Identify which cell holds the provided text, then report its [X, Y] central coordinate. 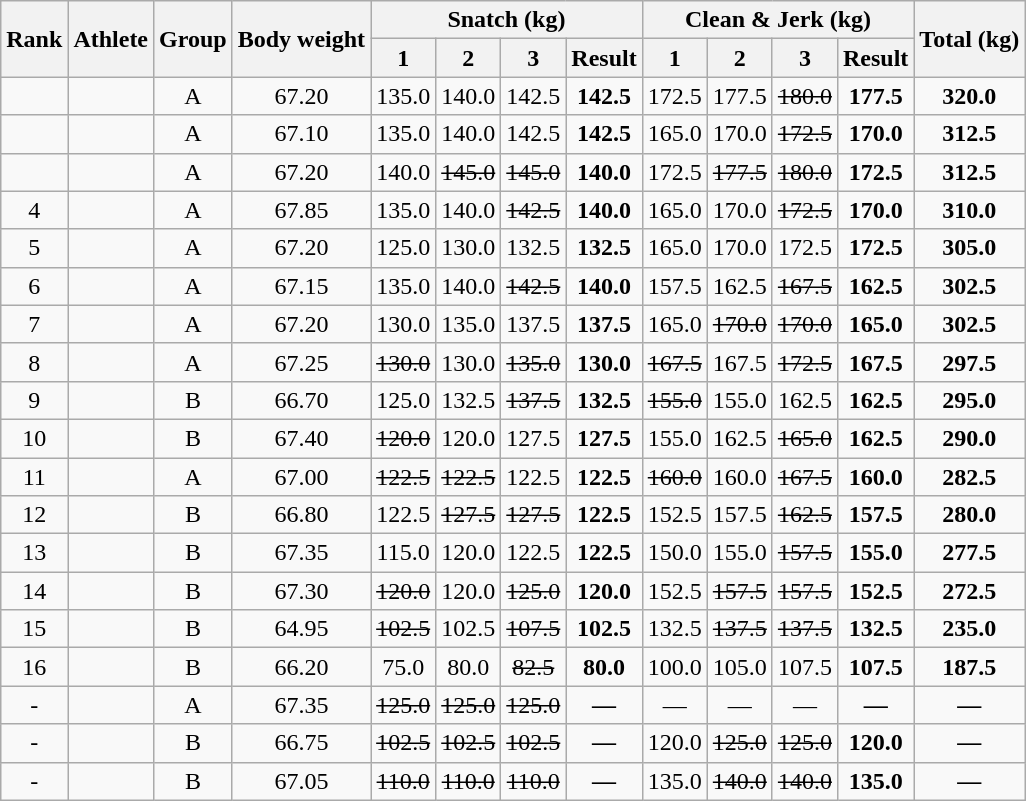
66.80 [301, 515]
Clean & Jerk (kg) [778, 20]
Rank [34, 39]
Group [194, 39]
Athlete [111, 39]
8 [34, 362]
66.70 [301, 400]
Body weight [301, 39]
105.0 [740, 667]
16 [34, 667]
67.05 [301, 781]
295.0 [970, 400]
290.0 [970, 438]
5 [34, 248]
297.5 [970, 362]
67.40 [301, 438]
277.5 [970, 553]
272.5 [970, 591]
12 [34, 515]
100.0 [674, 667]
115.0 [404, 553]
6 [34, 286]
150.0 [674, 553]
14 [34, 591]
11 [34, 477]
4 [34, 210]
310.0 [970, 210]
280.0 [970, 515]
82.5 [534, 667]
67.15 [301, 286]
64.95 [301, 629]
305.0 [970, 248]
67.30 [301, 591]
75.0 [404, 667]
67.00 [301, 477]
Total (kg) [970, 39]
67.10 [301, 134]
67.25 [301, 362]
Snatch (kg) [507, 20]
13 [34, 553]
10 [34, 438]
66.75 [301, 743]
235.0 [970, 629]
9 [34, 400]
320.0 [970, 96]
187.5 [970, 667]
66.20 [301, 667]
67.85 [301, 210]
282.5 [970, 477]
15 [34, 629]
7 [34, 324]
